Pinpoint the cell where the given text exists, returning its [x, y] midpoint coordinate. 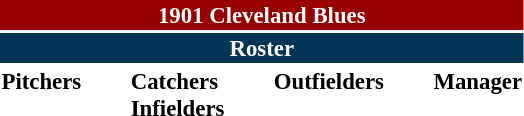
1901 Cleveland Blues [262, 15]
Roster [262, 48]
